From the cell containing the given text, extract its center point as [X, Y] coordinate. 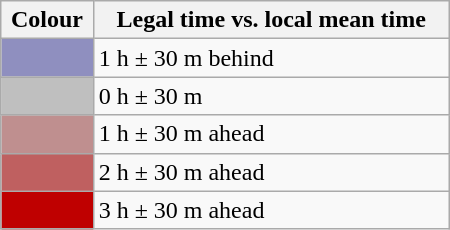
2 h ± 30 m ahead [271, 172]
1 h ± 30 m behind [271, 58]
Legal time vs. local mean time [271, 20]
3 h ± 30 m ahead [271, 210]
1 h ± 30 m ahead [271, 134]
0 h ± 30 m [271, 96]
Colour [47, 20]
